Capture the cell that displays the provided text and extract its [x, y] central coordinate. 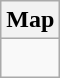
Map [30, 20]
